Determine the [X, Y] coordinate at the center of the cell enclosing the given text.  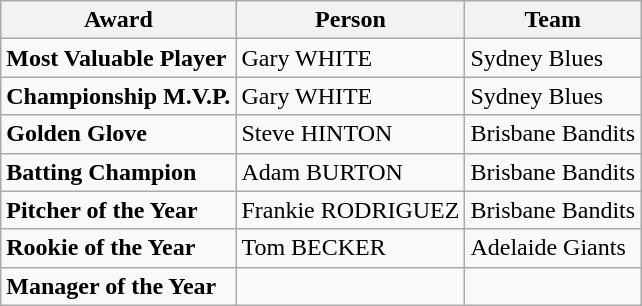
Award [118, 20]
Most Valuable Player [118, 58]
Frankie RODRIGUEZ [350, 210]
Rookie of the Year [118, 248]
Tom BECKER [350, 248]
Batting Champion [118, 172]
Championship M.V.P. [118, 96]
Team [553, 20]
Person [350, 20]
Golden Glove [118, 134]
Adelaide Giants [553, 248]
Manager of the Year [118, 286]
Steve HINTON [350, 134]
Adam BURTON [350, 172]
Pitcher of the Year [118, 210]
